Find where the given text appears and provide that cell's center as (X, Y) coordinate. 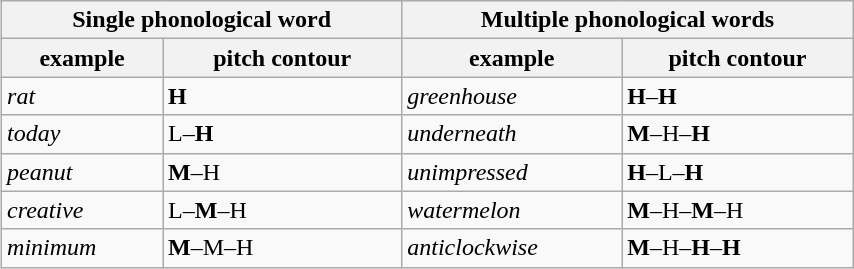
M–H–M–H (738, 210)
L–M–H (282, 210)
peanut (82, 172)
watermelon (512, 210)
underneath (512, 134)
Multiple phonological words (628, 20)
rat (82, 96)
greenhouse (512, 96)
H–H (738, 96)
H–L–H (738, 172)
M–M–H (282, 248)
Single phonological word (202, 20)
M–H (282, 172)
today (82, 134)
unimpressed (512, 172)
minimum (82, 248)
H (282, 96)
L–H (282, 134)
M–H–H (738, 134)
creative (82, 210)
M–H–H–H (738, 248)
anticlockwise (512, 248)
